Output the [X, Y] coordinate of the center of the cell containing the given text.  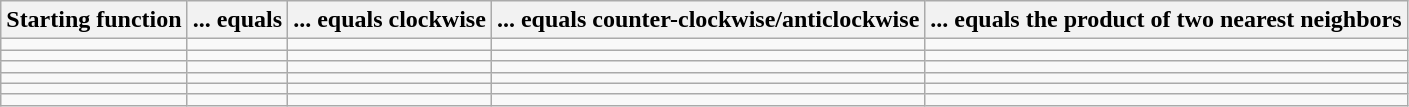
... equals the product of two nearest neighbors [1166, 20]
... equals [237, 20]
Starting function [94, 20]
... equals counter-clockwise/anticlockwise [708, 20]
... equals clockwise [390, 20]
